Return [X, Y] of the center of cell containing provided text 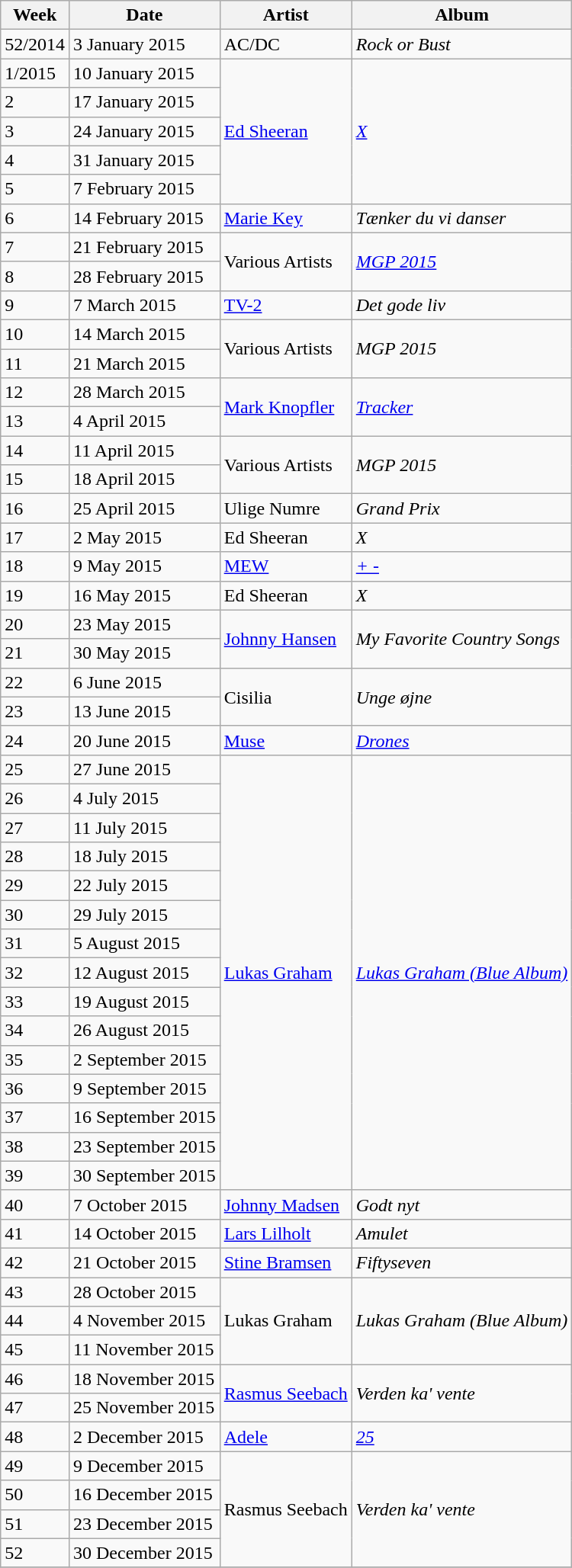
27 [35, 827]
Cisilia [285, 697]
21 February 2015 [144, 247]
4 April 2015 [144, 422]
20 [35, 624]
28 October 2015 [144, 1292]
6 [35, 218]
34 [35, 1031]
19 August 2015 [144, 1002]
15 [35, 479]
48 [35, 1437]
44 [35, 1321]
20 June 2015 [144, 740]
13 June 2015 [144, 711]
6 June 2015 [144, 682]
Artist [285, 15]
23 December 2015 [144, 1524]
Album [462, 15]
18 July 2015 [144, 857]
47 [35, 1408]
Det gode liv [462, 305]
16 December 2015 [144, 1495]
Adele [285, 1437]
3 January 2015 [144, 44]
7 October 2015 [144, 1204]
43 [35, 1292]
11 July 2015 [144, 827]
17 January 2015 [144, 102]
22 [35, 682]
4 July 2015 [144, 798]
24 January 2015 [144, 131]
39 [35, 1175]
11 [35, 364]
33 [35, 1002]
16 [35, 508]
Tracker [462, 407]
Rock or Bust [462, 44]
10 [35, 334]
32 [35, 973]
31 January 2015 [144, 160]
21 March 2015 [144, 364]
Amulet [462, 1233]
Johnny Hansen [285, 639]
8 [35, 276]
TV-2 [285, 305]
29 [35, 886]
42 [35, 1262]
16 May 2015 [144, 595]
12 August 2015 [144, 973]
14 October 2015 [144, 1233]
9 [35, 305]
9 May 2015 [144, 566]
24 [35, 740]
+ - [462, 566]
19 [35, 595]
4 [35, 160]
30 September 2015 [144, 1175]
31 [35, 944]
14 [35, 451]
21 October 2015 [144, 1262]
11 November 2015 [144, 1350]
Unge øjne [462, 697]
10 January 2015 [144, 73]
40 [35, 1204]
51 [35, 1524]
9 September 2015 [144, 1089]
23 September 2015 [144, 1146]
26 August 2015 [144, 1031]
52 [35, 1553]
3 [35, 131]
2 May 2015 [144, 537]
27 June 2015 [144, 769]
Ulige Numre [285, 508]
23 [35, 711]
Marie Key [285, 218]
5 [35, 189]
28 [35, 857]
52/2014 [35, 44]
Johnny Madsen [285, 1204]
18 April 2015 [144, 479]
Godt nyt [462, 1204]
25 November 2015 [144, 1408]
35 [35, 1060]
50 [35, 1495]
4 November 2015 [144, 1321]
29 July 2015 [144, 915]
18 November 2015 [144, 1379]
26 [35, 798]
13 [35, 422]
Grand Prix [462, 508]
11 April 2015 [144, 451]
7 March 2015 [144, 305]
16 September 2015 [144, 1117]
36 [35, 1089]
AC/DC [285, 44]
7 [35, 247]
2 September 2015 [144, 1060]
14 March 2015 [144, 334]
9 December 2015 [144, 1466]
My Favorite Country Songs [462, 639]
5 August 2015 [144, 944]
30 [35, 915]
30 May 2015 [144, 653]
Mark Knopfler [285, 407]
Week [35, 15]
Stine Bramsen [285, 1262]
41 [35, 1233]
45 [35, 1350]
Drones [462, 740]
18 [35, 566]
Date [144, 15]
Muse [285, 740]
Lars Lilholt [285, 1233]
Fiftyseven [462, 1262]
14 February 2015 [144, 218]
7 February 2015 [144, 189]
22 July 2015 [144, 886]
25 April 2015 [144, 508]
2 December 2015 [144, 1437]
1/2015 [35, 73]
28 February 2015 [144, 276]
12 [35, 393]
Tænker du vi danser [462, 218]
21 [35, 653]
46 [35, 1379]
30 December 2015 [144, 1553]
28 March 2015 [144, 393]
49 [35, 1466]
MEW [285, 566]
23 May 2015 [144, 624]
37 [35, 1117]
17 [35, 537]
38 [35, 1146]
2 [35, 102]
